Output the (X, Y) coordinate of the center of the cell containing the given text.  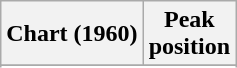
Peakposition (189, 34)
Chart (1960) (72, 34)
